Return [x, y] of the center of cell containing provided text 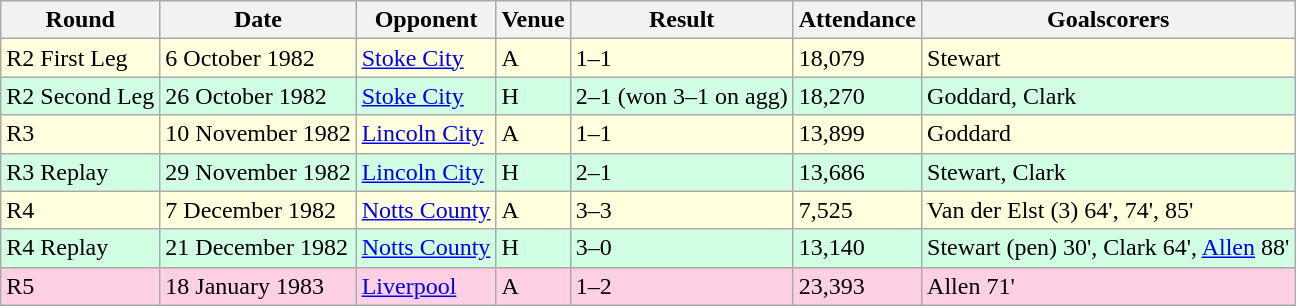
13,686 [857, 172]
29 November 1982 [258, 172]
10 November 1982 [258, 134]
Van der Elst (3) 64', 74', 85' [1108, 210]
7,525 [857, 210]
Result [682, 20]
Goddard [1108, 134]
Stewart (pen) 30', Clark 64', Allen 88' [1108, 248]
13,899 [857, 134]
R2 Second Leg [80, 96]
7 December 1982 [258, 210]
R3 [80, 134]
Round [80, 20]
2–1 [682, 172]
18,270 [857, 96]
Allen 71' [1108, 286]
23,393 [857, 286]
21 December 1982 [258, 248]
2–1 (won 3–1 on agg) [682, 96]
3–3 [682, 210]
R4 [80, 210]
Stewart, Clark [1108, 172]
6 October 1982 [258, 58]
Liverpool [426, 286]
R3 Replay [80, 172]
Date [258, 20]
Goalscorers [1108, 20]
R5 [80, 286]
Goddard, Clark [1108, 96]
R4 Replay [80, 248]
3–0 [682, 248]
Venue [533, 20]
18,079 [857, 58]
Attendance [857, 20]
R2 First Leg [80, 58]
Stewart [1108, 58]
Opponent [426, 20]
1–2 [682, 286]
18 January 1983 [258, 286]
13,140 [857, 248]
26 October 1982 [258, 96]
